Find where the given text appears and provide that cell's center as (X, Y) coordinate. 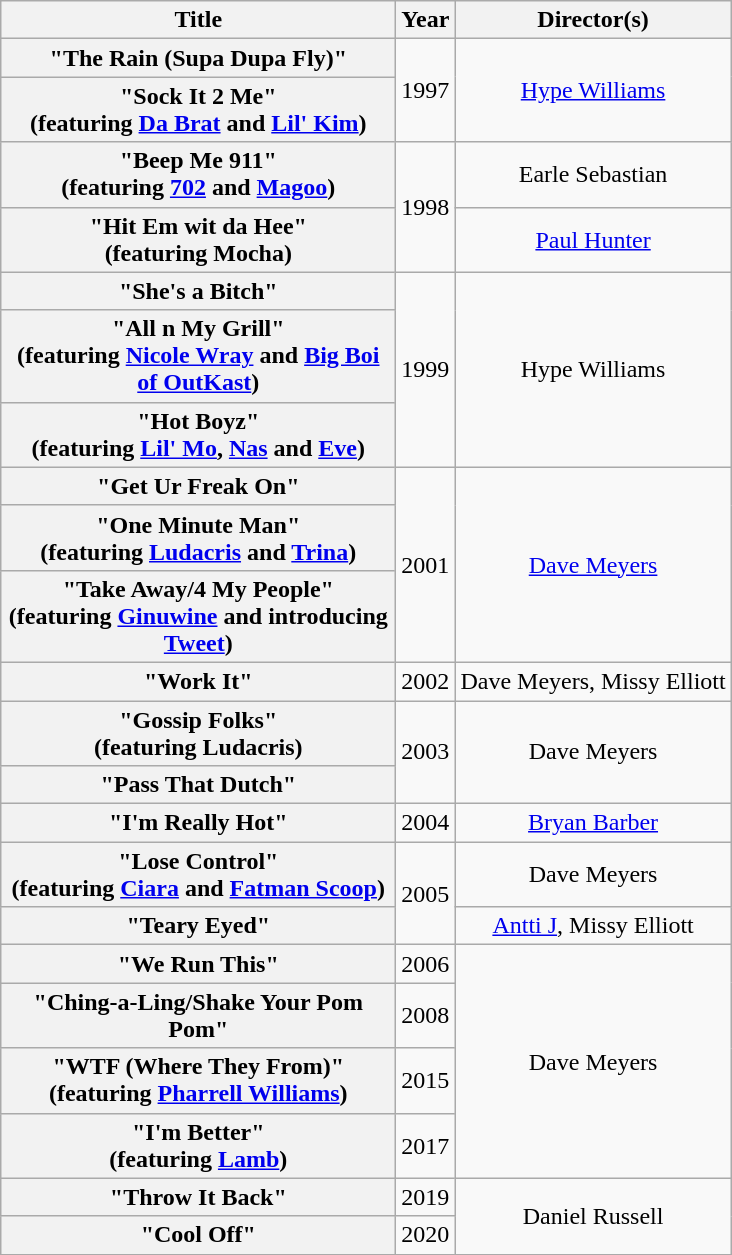
"Hit Em wit da Hee"(featuring Mocha) (198, 240)
2005 (426, 894)
1998 (426, 207)
Daniel Russell (593, 1216)
"Teary Eyed" (198, 926)
2008 (426, 1016)
"Ching-a-Ling/Shake Your Pom Pom" (198, 1016)
2001 (426, 564)
2004 (426, 823)
2019 (426, 1197)
Paul Hunter (593, 240)
Bryan Barber (593, 823)
Title (198, 20)
Year (426, 20)
2020 (426, 1235)
Antti J, Missy Elliott (593, 926)
2002 (426, 681)
"Throw It Back" (198, 1197)
"All n My Grill"(featuring Nicole Wray and Big Boi of OutKast) (198, 356)
"Beep Me 911"(featuring 702 and Magoo) (198, 174)
Earle Sebastian (593, 174)
"Pass That Dutch" (198, 785)
"Take Away/4 My People"(featuring Ginuwine and introducing Tweet) (198, 616)
"Sock It 2 Me"(featuring Da Brat and Lil' Kim) (198, 110)
1999 (426, 370)
"WTF (Where They From)"(featuring Pharrell Williams) (198, 1080)
2017 (426, 1146)
"Work It" (198, 681)
"Get Ur Freak On" (198, 486)
"One Minute Man"(featuring Ludacris and Trina) (198, 538)
2003 (426, 752)
"We Run This" (198, 964)
"Gossip Folks"(featuring Ludacris) (198, 732)
"Lose Control"(featuring Ciara and Fatman Scoop) (198, 874)
"She's a Bitch" (198, 291)
Dave Meyers, Missy Elliott (593, 681)
"Hot Boyz"(featuring Lil' Mo, Nas and Eve) (198, 434)
"I'm Better"(featuring Lamb) (198, 1146)
"I'm Really Hot" (198, 823)
"The Rain (Supa Dupa Fly)" (198, 58)
"Cool Off" (198, 1235)
2015 (426, 1080)
Director(s) (593, 20)
2006 (426, 964)
1997 (426, 90)
